Detect which cell encompasses the target text, then output its [x, y] center coordinate. 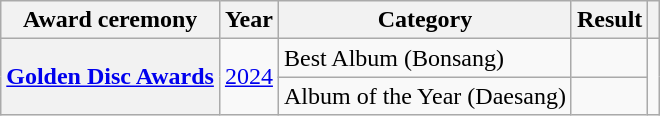
Category [424, 20]
Year [248, 20]
Result [609, 20]
Best Album (Bonsang) [424, 58]
Golden Disc Awards [110, 77]
2024 [248, 77]
Album of the Year (Daesang) [424, 96]
Award ceremony [110, 20]
